Output the [X, Y] coordinate of the center of the cell containing the given text.  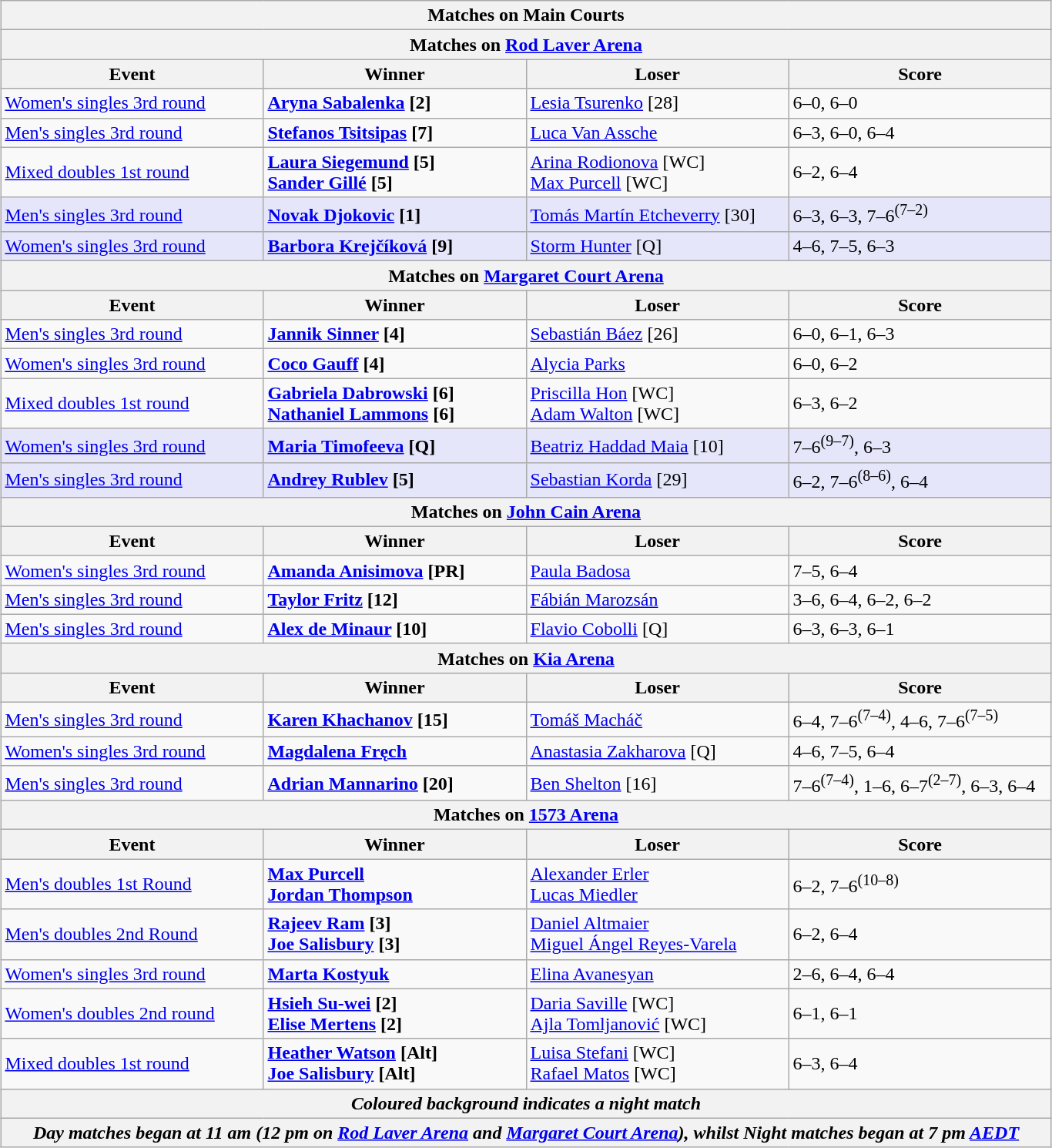
Matches on 1573 Arena [526, 815]
Day matches began at 11 am (12 pm on Rod Laver Arena and Margaret Court Arena), whilst Night matches began at 7 pm AEDT [526, 1133]
Matches on Margaret Court Arena [526, 276]
Novak Djokovic [1] [394, 214]
Karen Khachanov [15] [394, 720]
Coco Gauff [4] [394, 364]
Matches on Kia Arena [526, 658]
2–6, 6–4, 6–4 [920, 974]
6–0, 6–0 [920, 103]
Lesia Tsurenko [28] [658, 103]
6–2, 7–6(10–8) [920, 884]
Max Purcell Jordan Thompson [394, 884]
Stefanos Tsitsipas [7] [394, 133]
Andrey Rublev [5] [394, 481]
7–6(7–4), 1–6, 6–7(2–7), 6–3, 6–4 [920, 783]
Marta Kostyuk [394, 974]
Flavio Cobolli [Q] [658, 629]
Jannik Sinner [4] [394, 334]
Alex de Minaur [10] [394, 629]
6–4, 7–6(7–4), 4–6, 7–6(7–5) [920, 720]
6–3, 6–3, 6–1 [920, 629]
4–6, 7–5, 6–4 [920, 751]
Tomáš Macháč [658, 720]
7–6(9–7), 6–3 [920, 445]
Laura Siegemund [5] Sander Gillé [5] [394, 173]
Sebastian Korda [29] [658, 481]
Luca Van Assche [658, 133]
6–3, 6–2 [920, 404]
Fábián Marozsán [658, 599]
Coloured background indicates a night match [526, 1103]
Rajeev Ram [3] Joe Salisbury [3] [394, 934]
Paula Badosa [658, 570]
Alexander Erler Lucas Miedler [658, 884]
6–0, 6–1, 6–3 [920, 334]
Ben Shelton [16] [658, 783]
Heather Watson [Alt] Joe Salisbury [Alt] [394, 1063]
6–3, 6–3, 7–6(7–2) [920, 214]
Elina Avanesyan [658, 974]
Gabriela Dabrowski [6] Nathaniel Lammons [6] [394, 404]
Daniel Altmaier Miguel Ángel Reyes-Varela [658, 934]
3–6, 6–4, 6–2, 6–2 [920, 599]
Aryna Sabalenka [2] [394, 103]
Matches on Main Courts [526, 15]
Maria Timofeeva [Q] [394, 445]
6–1, 6–1 [920, 1014]
Beatriz Haddad Maia [10] [658, 445]
Hsieh Su-wei [2] Elise Mertens [2] [394, 1014]
Priscilla Hon [WC] Adam Walton [WC] [658, 404]
Barbora Krejčíková [9] [394, 247]
Luisa Stefani [WC] Rafael Matos [WC] [658, 1063]
Daria Saville [WC] Ajla Tomljanović [WC] [658, 1014]
Men's doubles 1st Round [132, 884]
Anastasia Zakharova [Q] [658, 751]
Matches on John Cain Arena [526, 512]
6–3, 6–4 [920, 1063]
Women's doubles 2nd round [132, 1014]
Taylor Fritz [12] [394, 599]
Adrian Mannarino [20] [394, 783]
Tomás Martín Etcheverry [30] [658, 214]
Sebastián Báez [26] [658, 334]
Men's doubles 2nd Round [132, 934]
Alycia Parks [658, 364]
Arina Rodionova [WC] Max Purcell [WC] [658, 173]
Amanda Anisimova [PR] [394, 570]
4–6, 7–5, 6–3 [920, 247]
6–3, 6–0, 6–4 [920, 133]
6–0, 6–2 [920, 364]
Matches on Rod Laver Arena [526, 45]
Storm Hunter [Q] [658, 247]
7–5, 6–4 [920, 570]
Magdalena Fręch [394, 751]
6–2, 7–6(8–6), 6–4 [920, 481]
